For the text-containing cell, return its midpoint in (X, Y) coordinate format. 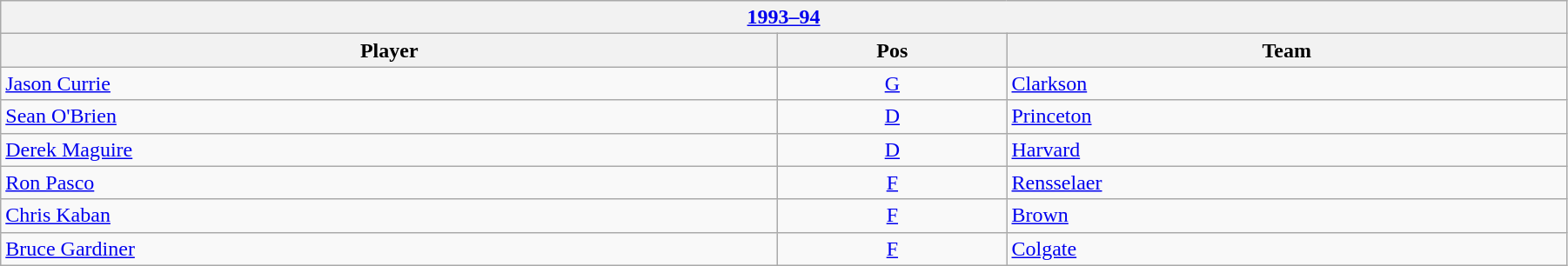
Chris Kaban (390, 216)
Pos (893, 50)
Brown (1286, 216)
Clarkson (1286, 83)
Bruce Gardiner (390, 249)
1993–94 (784, 17)
Player (390, 50)
Jason Currie (390, 83)
Team (1286, 50)
Princeton (1286, 116)
Harvard (1286, 150)
Rensselaer (1286, 183)
Colgate (1286, 249)
Derek Maguire (390, 150)
Sean O'Brien (390, 116)
Ron Pasco (390, 183)
G (893, 83)
